Provide the [x, y] coordinate of the cell's center where the given text is located.  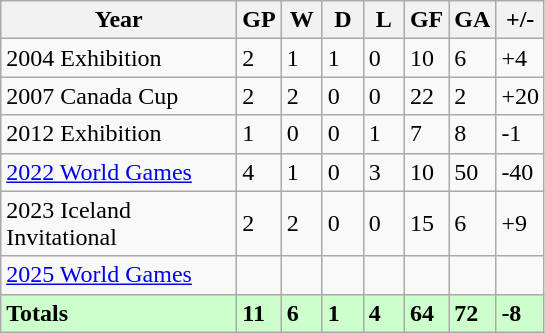
64 [426, 313]
Year [119, 20]
-8 [520, 313]
2023 Iceland Invitational [119, 224]
2004 Exhibition [119, 58]
GF [426, 20]
72 [472, 313]
+9 [520, 224]
W [302, 20]
11 [259, 313]
2007 Canada Cup [119, 96]
7 [426, 134]
+4 [520, 58]
+/- [520, 20]
2025 World Games [119, 275]
+20 [520, 96]
2022 World Games [119, 172]
8 [472, 134]
GP [259, 20]
-40 [520, 172]
22 [426, 96]
-1 [520, 134]
D [342, 20]
Totals [119, 313]
GA [472, 20]
50 [472, 172]
L [384, 20]
2012 Exhibition [119, 134]
3 [384, 172]
15 [426, 224]
